Capture the cell that displays the provided text and extract its [x, y] central coordinate. 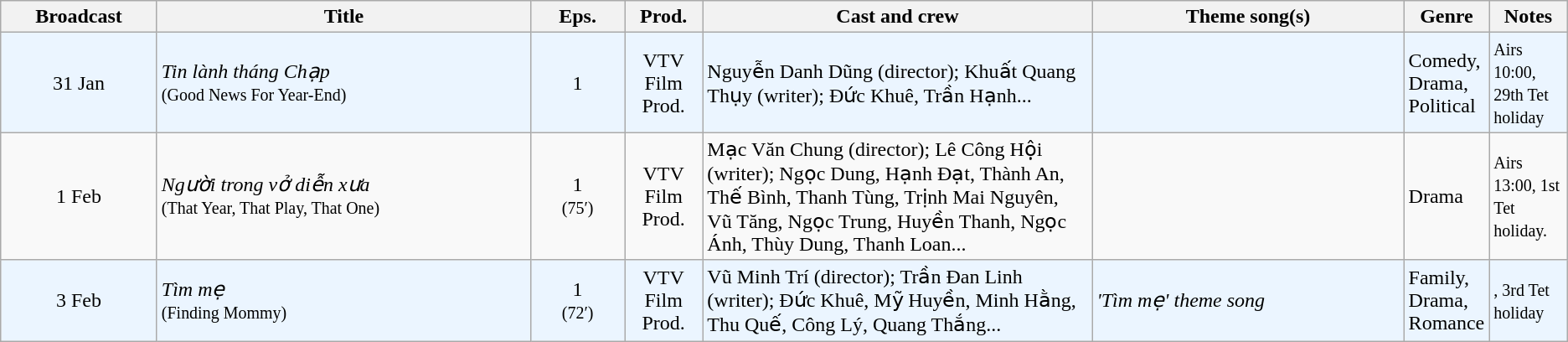
, 3rd Tet holiday [1528, 300]
Cast and crew [898, 17]
Broadcast [79, 17]
Prod. [663, 17]
Người trong vở diễn xưa (That Year, That Play, That One) [343, 196]
'Tìm mẹ' theme song [1248, 300]
Airs 10:00, 29th Tet holiday [1528, 82]
1 [578, 82]
Drama [1447, 196]
1(72′) [578, 300]
Comedy, Drama, Political [1447, 82]
Family, Drama, Romance [1447, 300]
Notes [1528, 17]
1 Feb [79, 196]
1(75′) [578, 196]
31 Jan [79, 82]
Vũ Minh Trí (director); Trần Đan Linh (writer); Đức Khuê, Mỹ Huyền, Minh Hằng, Thu Quế, Công Lý, Quang Thắng... [898, 300]
Genre [1447, 17]
Airs 13:00, 1st Tet holiday. [1528, 196]
Title [343, 17]
Eps. [578, 17]
Tin lành tháng Chạp (Good News For Year-End) [343, 82]
Theme song(s) [1248, 17]
Tìm mẹ (Finding Mommy) [343, 300]
Nguyễn Danh Dũng (director); Khuất Quang Thụy (writer); Đức Khuê, Trần Hạnh... [898, 82]
3 Feb [79, 300]
